Determine the [X, Y] coordinate at the center of the cell enclosing the given text.  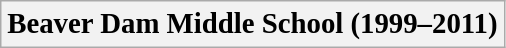
Beaver Dam Middle School (1999–2011) [252, 24]
